Identify which cell holds the provided text, then report its [X, Y] central coordinate. 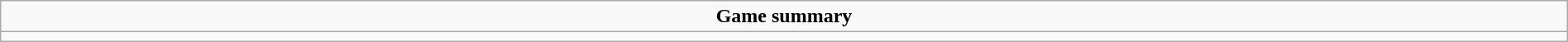
Game summary [784, 16]
